Locate the cell with the specified text and output its (x, y) center coordinate. 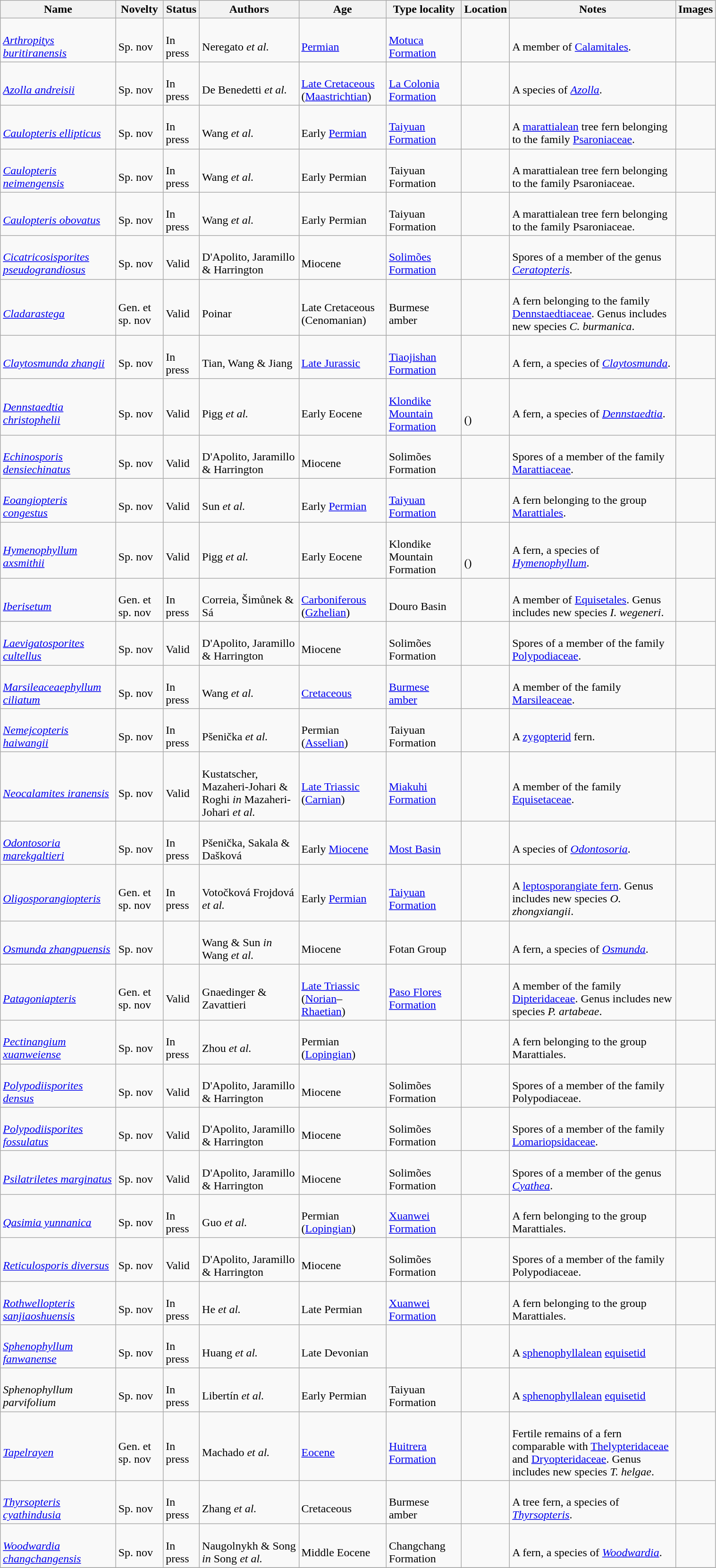
Zhang et al. (249, 1502)
Sphenophyllum fanwanense (58, 1347)
Claytosmunda zhangii (58, 357)
A fern, a species of Dennstaedtia. (593, 407)
Douro Basin (424, 600)
Reticulosporis diversus (58, 1259)
Middle Eocene (343, 1546)
Cladarastega (58, 307)
Caulopteris obovatus (58, 214)
La Colonia Formation (424, 84)
Miakuhi Formation (424, 787)
Carboniferous (Gzhelian) (343, 600)
Machado et al. (249, 1446)
Rothwellopteris sanjiaoshuensis (58, 1303)
Iberisetum (58, 600)
Caulopteris neimengensis (58, 170)
Nemejcopteris haiwangii (58, 730)
Correia, Šimůnek & Sá (249, 600)
Paso Flores Formation (424, 992)
Pšenička, Sakala & Dašková (249, 843)
Late Cretaceous (Maastrichtian) (343, 84)
Spores of a member of the genus Cyathea. (593, 1172)
Status (181, 9)
Age (343, 9)
Eoangiopteris congestus (58, 500)
Dennstaedtia christophelii (58, 407)
Echinosporis densiechinatus (58, 457)
A zygopterid fern. (593, 730)
A member of the family Dipteridaceae. Genus includes new species P. artabeae. (593, 992)
Changchang Formation (424, 1546)
Polypodiisporites densus (58, 1085)
Neocalamites iranensis (58, 787)
Hymenophyllum axsmithii (58, 551)
Arthropitys buritiranensis (58, 40)
Fotan Group (424, 942)
He et al. (249, 1303)
Libertín et al. (249, 1390)
De Benedetti et al. (249, 84)
A member of Calamitales. (593, 40)
Naugolnykh & Song in Song et al. (249, 1546)
Fertile remains of a fern comparable with Thelypteridaceae and Dryopteridaceae. Genus includes new species T. helgae. (593, 1446)
A fern, a species of Osmunda. (593, 942)
Novelty (139, 9)
Oligosporangiopteris (58, 892)
Huitrera Formation (424, 1446)
Spores of a member of the family Marattiaceae. (593, 457)
Late Triassic (Carnian) (343, 787)
Tian, Wang & Jiang (249, 357)
A species of Odontosoria. (593, 843)
A member of the family Marsileaceae. (593, 687)
Thyrsopteris cyathindusia (58, 1502)
Location (486, 9)
Caulopteris ellipticus (58, 127)
Laevigatosporites cultellus (58, 644)
Gnaedinger & Zavattieri (249, 992)
Motuca Formation (424, 40)
Spores of a member of the genus Ceratopteris. (593, 257)
Images (696, 9)
Authors (249, 9)
Tapelrayen (58, 1446)
A fern, a species of Woodwardia. (593, 1546)
Polypodiisporites fossulatus (58, 1129)
A leptosporangiate fern. Genus includes new species O. zhongxiangii. (593, 892)
Late Devonian (343, 1347)
Poinar (249, 307)
Osmunda zhangpuensis (58, 942)
Patagoniapteris (58, 992)
Eocene (343, 1446)
A fern, a species of Hymenophyllum. (593, 551)
Permian (343, 40)
Early Miocene (343, 843)
Woodwardia changchangensis (58, 1546)
Most Basin (424, 843)
Cicatricosisporites pseudograndiosus (58, 257)
Type locality (424, 9)
Zhou et al. (249, 1042)
Votočková Frojdová et al. (249, 892)
Sun et al. (249, 500)
A member of Equisetales. Genus includes new species I. wegeneri. (593, 600)
A fern, a species of Claytosmunda. (593, 357)
Psilatriletes marginatus (58, 1172)
Pšenička et al. (249, 730)
Wang & Sun in Wang et al. (249, 942)
Late Cretaceous (Cenomanian) (343, 307)
Late Triassic (Norian–Rhaetian) (343, 992)
Azolla andreisii (58, 84)
Late Permian (343, 1303)
Marsileaceaephyllum ciliatum (58, 687)
A species of Azolla. (593, 84)
Name (58, 9)
Sphenophyllum parvifolium (58, 1390)
A tree fern, a species of Thyrsopteris. (593, 1502)
Odontosoria marekgaltieri (58, 843)
A member of the family Equisetaceae. (593, 787)
Permian (Asselian) (343, 730)
Pectinangium xuanweiense (58, 1042)
Notes (593, 9)
Kustatscher, Mazaheri-Johari & Roghi in Mazaheri-Johari et al. (249, 787)
Guo et al. (249, 1216)
Spores of a member of the family Lomariopsidaceae. (593, 1129)
A fern belonging to the family Dennstaedtiaceae. Genus includes new species C. burmanica. (593, 307)
Late Jurassic (343, 357)
Neregato et al. (249, 40)
Qasimia yunnanica (58, 1216)
Tiaojishan Formation (424, 357)
Huang et al. (249, 1347)
